Locate the cell with the specified text and output its [X, Y] center coordinate. 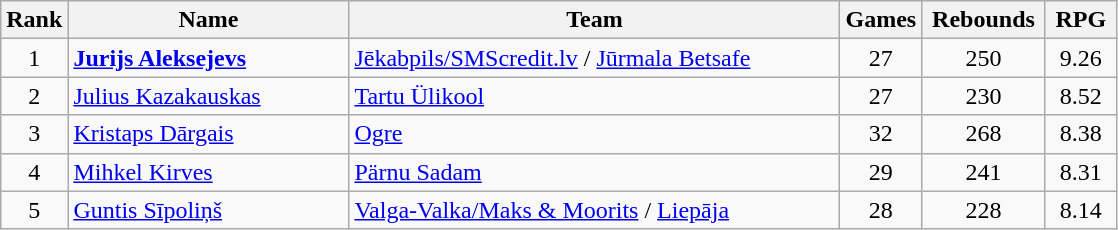
Pärnu Sadam [594, 172]
1 [34, 58]
241 [984, 172]
2 [34, 96]
8.31 [1080, 172]
Kristaps Dārgais [208, 134]
Rank [34, 20]
8.52 [1080, 96]
5 [34, 210]
Mihkel Kirves [208, 172]
Guntis Sīpoliņš [208, 210]
Julius Kazakauskas [208, 96]
29 [881, 172]
268 [984, 134]
Valga-Valka/Maks & Moorits / Liepāja [594, 210]
250 [984, 58]
Jēkabpils/SMScredit.lv / Jūrmala Betsafe [594, 58]
Jurijs Aleksejevs [208, 58]
230 [984, 96]
Team [594, 20]
32 [881, 134]
Ogre [594, 134]
9.26 [1080, 58]
Rebounds [984, 20]
RPG [1080, 20]
8.14 [1080, 210]
228 [984, 210]
8.38 [1080, 134]
Name [208, 20]
3 [34, 134]
Games [881, 20]
28 [881, 210]
Tartu Ülikool [594, 96]
4 [34, 172]
